Capture the cell that displays the provided text and extract its [X, Y] central coordinate. 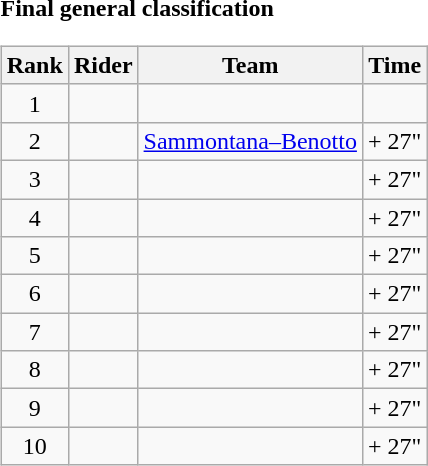
5 [34, 256]
10 [34, 446]
3 [34, 179]
4 [34, 217]
Team [250, 65]
Rider [103, 65]
1 [34, 103]
7 [34, 332]
Sammontana–Benotto [250, 141]
Rank [34, 65]
2 [34, 141]
Time [394, 65]
9 [34, 408]
8 [34, 370]
6 [34, 294]
